Output the [X, Y] coordinate of the center of the cell containing the given text.  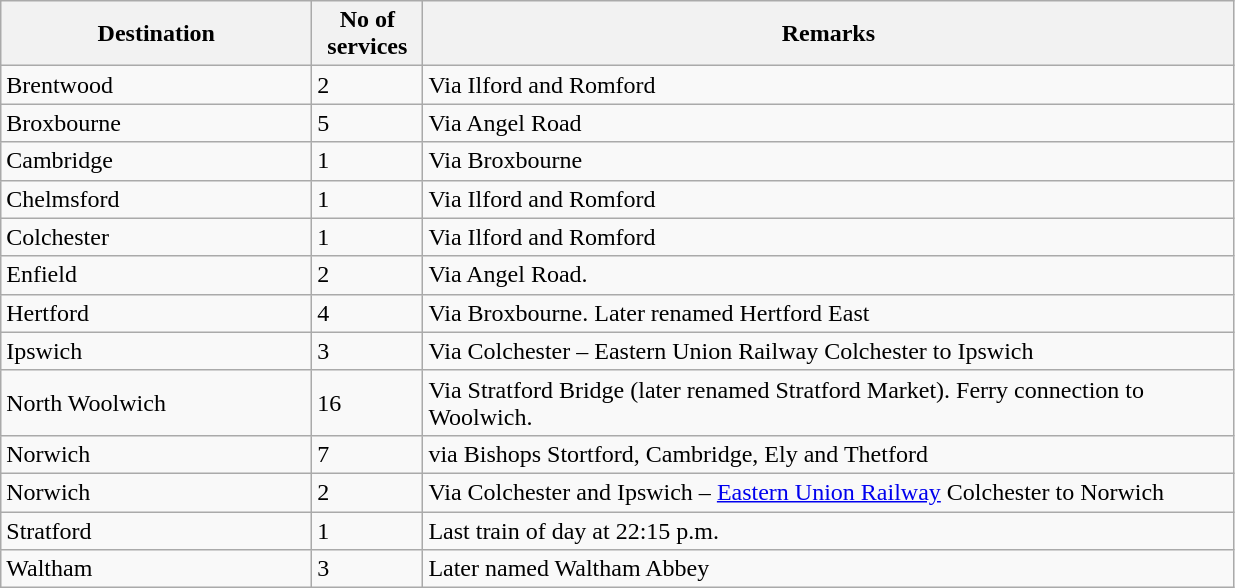
Cambridge [156, 161]
Last train of day at 22:15 p.m. [828, 531]
4 [368, 313]
Via Colchester and Ipswich – Eastern Union Railway Colchester to Norwich [828, 492]
Colchester [156, 237]
Chelmsford [156, 199]
Brentwood [156, 85]
Ipswich [156, 351]
Stratford [156, 531]
16 [368, 402]
Via Angel Road. [828, 275]
7 [368, 454]
Via Broxbourne [828, 161]
Enfield [156, 275]
Broxbourne [156, 123]
Waltham [156, 569]
Via Stratford Bridge (later renamed Stratford Market). Ferry connection to Woolwich. [828, 402]
North Woolwich [156, 402]
5 [368, 123]
No of services [368, 34]
Destination [156, 34]
Via Broxbourne. Later renamed Hertford East [828, 313]
Hertford [156, 313]
Via Colchester – Eastern Union Railway Colchester to Ipswich [828, 351]
Remarks [828, 34]
Via Angel Road [828, 123]
Later named Waltham Abbey [828, 569]
via Bishops Stortford, Cambridge, Ely and Thetford [828, 454]
